From the cell containing the given text, extract its center point as [X, Y] coordinate. 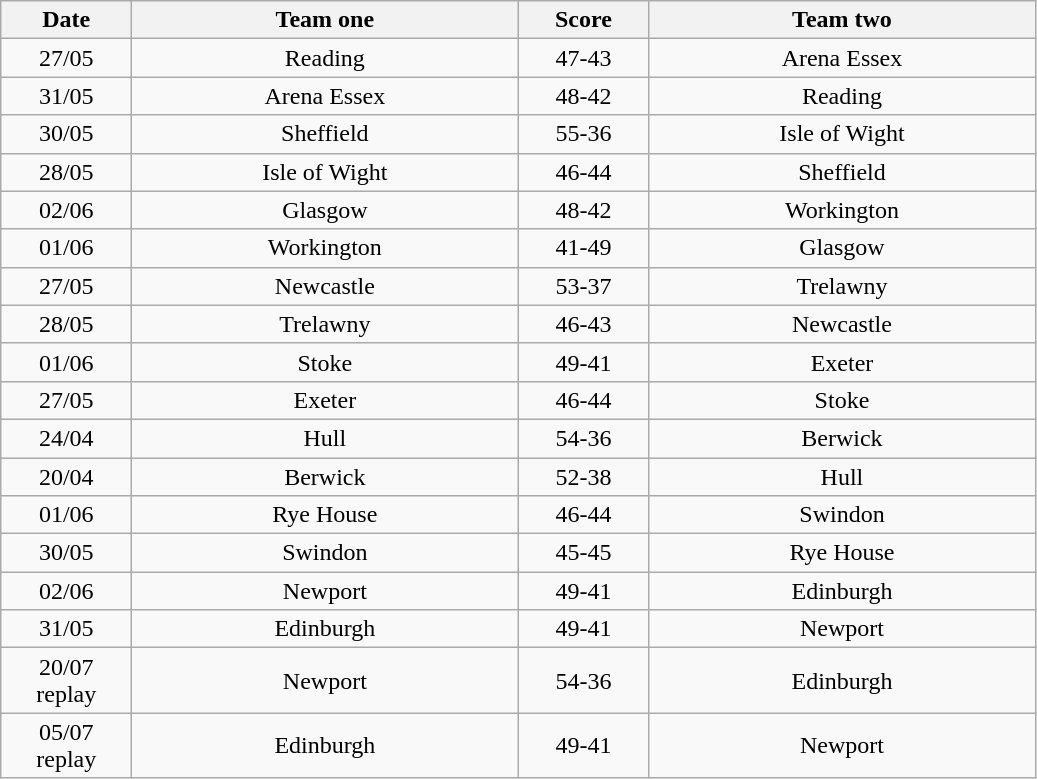
41-49 [584, 248]
46-43 [584, 324]
Score [584, 20]
05/07replay [66, 746]
20/04 [66, 477]
20/07replay [66, 680]
52-38 [584, 477]
53-37 [584, 286]
Date [66, 20]
47-43 [584, 58]
55-36 [584, 134]
Team one [325, 20]
Team two [842, 20]
24/04 [66, 438]
45-45 [584, 553]
